Find where the given text appears and provide that cell's center as [x, y] coordinate. 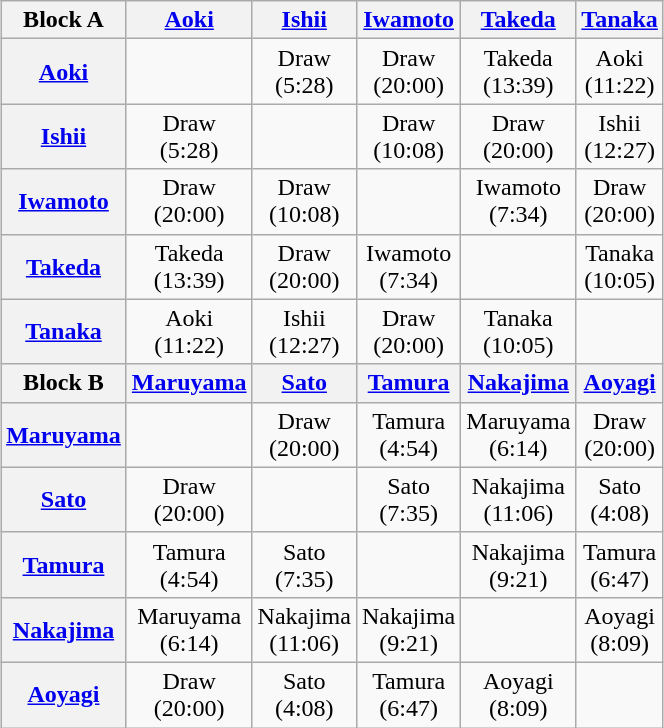
Block A [64, 20]
Block B [64, 383]
